Locate the cell with the specified text and output its [x, y] center coordinate. 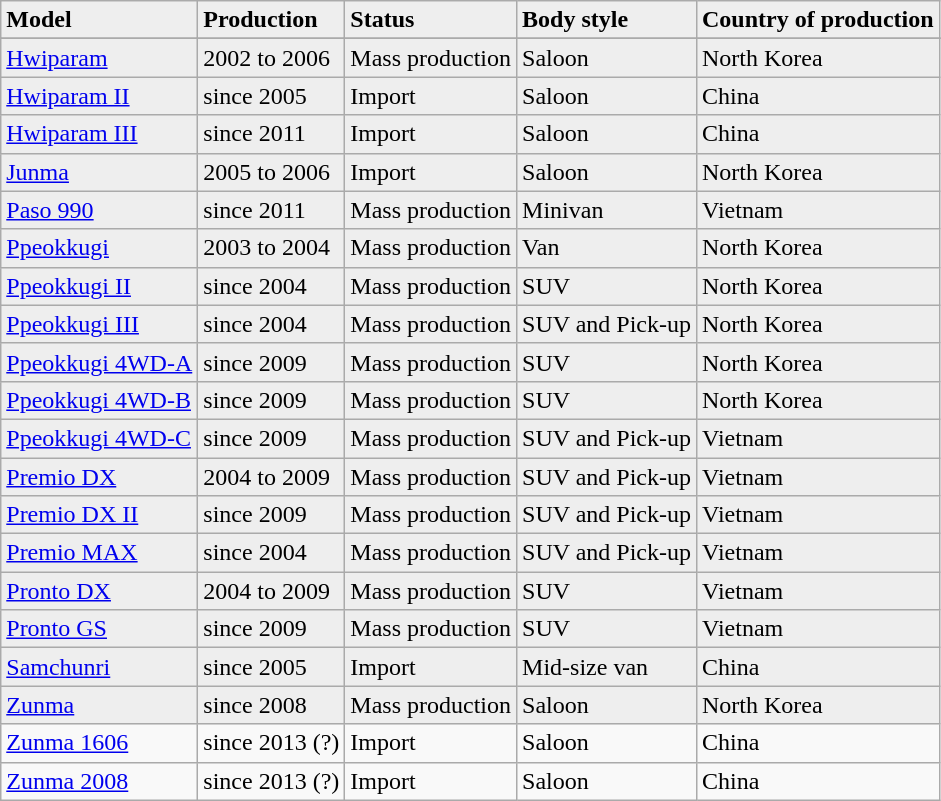
2002 to 2006 [272, 58]
Premio DX II [100, 515]
2003 to 2004 [272, 248]
Hwiparam [100, 58]
Country of production [818, 20]
Hwiparam II [100, 96]
Ppeokkugi [100, 248]
Premio MAX [100, 553]
Ppeokkugi 4WD-B [100, 400]
Zunma 1606 [100, 743]
Body style [607, 20]
since 2008 [272, 705]
Van [607, 248]
Mid-size van [607, 667]
Premio DX [100, 477]
Ppeokkugi III [100, 324]
Pronto GS [100, 629]
Paso 990 [100, 210]
Zunma 2008 [100, 781]
Hwiparam III [100, 134]
Ppeokkugi 4WD-C [100, 438]
Zunma [100, 705]
Model [100, 20]
Ppeokkugi 4WD-A [100, 362]
Status [431, 20]
Production [272, 20]
Ppeokkugi II [100, 286]
Minivan [607, 210]
Junma [100, 172]
Pronto DX [100, 591]
2005 to 2006 [272, 172]
Samchunri [100, 667]
